Search for the cell housing the specified text and yield its (X, Y) center coordinate. 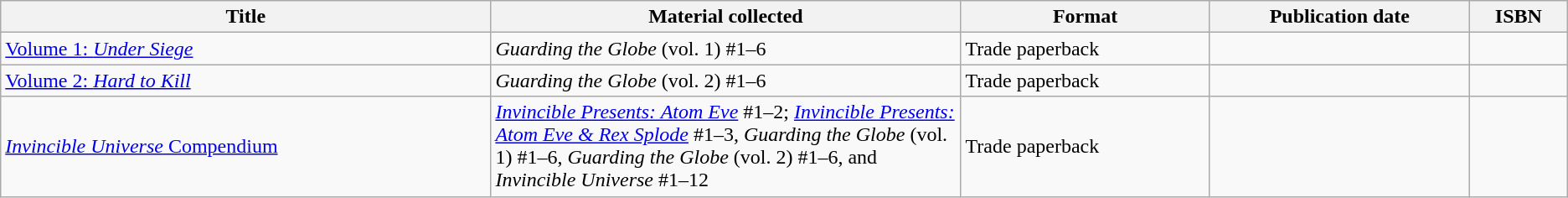
ISBN (1518, 17)
Volume 2: Hard to Kill (246, 81)
Format (1086, 17)
Publication date (1339, 17)
Guarding the Globe (vol. 1) #1–6 (725, 49)
Invincible Universe Compendium (246, 146)
Title (246, 17)
Guarding the Globe (vol. 2) #1–6 (725, 81)
Volume 1: Under Siege (246, 49)
Material collected (725, 17)
